Search for the cell housing the specified text and yield its (x, y) center coordinate. 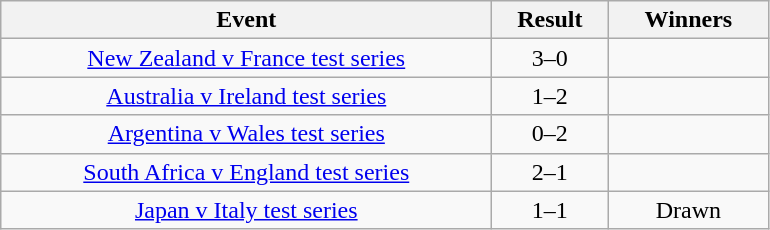
1–1 (550, 210)
Winners (688, 20)
New Zealand v France test series (246, 58)
Argentina v Wales test series (246, 134)
2–1 (550, 172)
Event (246, 20)
South Africa v England test series (246, 172)
1–2 (550, 96)
Japan v Italy test series (246, 210)
0–2 (550, 134)
3–0 (550, 58)
Drawn (688, 210)
Australia v Ireland test series (246, 96)
Result (550, 20)
